Scan for the cell matching the given text and deliver its (x, y) coordinate at center. 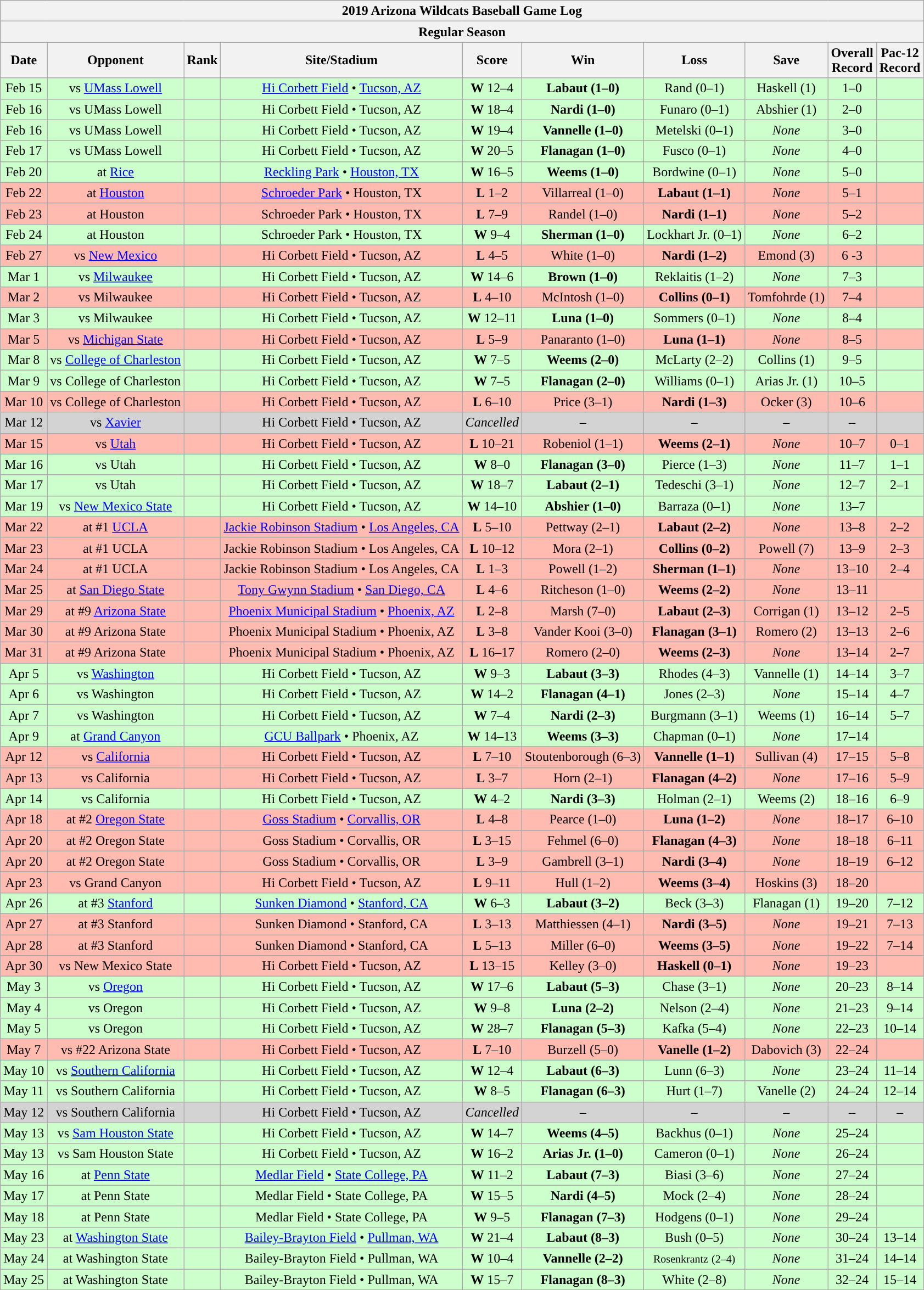
Mar 25 (24, 590)
Brown (1–0) (583, 276)
Nardi (2–3) (583, 715)
L 3–8 (492, 632)
Score (492, 60)
Apr 14 (24, 799)
9–14 (900, 1008)
19–22 (852, 945)
Hoskins (3) (786, 882)
Win (583, 60)
Save (786, 60)
Chapman (0–1) (695, 736)
18–17 (852, 820)
Flanagan (3–1) (695, 632)
Marsh (7–0) (583, 611)
8–5 (852, 339)
W 18–7 (492, 485)
Weems (2–0) (583, 360)
6–11 (900, 840)
Luna (1–1) (695, 339)
W 14–2 (492, 694)
12–7 (852, 485)
Gambrell (3–1) (583, 861)
May 18 (24, 1216)
W 16–5 (492, 172)
6–2 (852, 234)
Labaut (1–1) (695, 193)
10–14 (900, 1029)
Weems (2) (786, 799)
L 7–9 (492, 214)
Nardi (3–5) (695, 924)
Cameron (0–1) (695, 1154)
L 5–13 (492, 945)
vs New Mexico (115, 255)
Mar 23 (24, 548)
W 7–4 (492, 715)
Date (24, 60)
W 14–7 (492, 1133)
Vander Kooi (3–0) (583, 632)
2–0 (852, 109)
8–4 (852, 318)
Flanagan (1) (786, 903)
W 9–3 (492, 674)
Burgmann (3–1) (695, 715)
Vannelle (1–1) (695, 757)
Jones (2–3) (695, 694)
Luna (2–2) (583, 1008)
L 9–11 (492, 882)
Rhodes (4–3) (695, 674)
Labaut (8–3) (583, 1237)
18–20 (852, 882)
Weems (3–4) (695, 882)
Horn (2–1) (583, 778)
Tony Gwynn Stadium • San Diego, CA (341, 590)
W 11–2 (492, 1175)
W 14–6 (492, 276)
Mar 5 (24, 339)
13–13 (852, 632)
Nardi (3–4) (695, 861)
Pettway (2–1) (583, 527)
L 3–13 (492, 924)
Flanagan (4–2) (695, 778)
Fusco (0–1) (695, 151)
Flanagan (6–3) (583, 1091)
L 5–9 (492, 339)
Mar 9 (24, 381)
Sherman (1–0) (583, 234)
18–16 (852, 799)
Romero (2–0) (583, 653)
5–9 (900, 778)
Feb 15 (24, 88)
22–23 (852, 1029)
vs Michigan State (115, 339)
Weems (3–5) (695, 945)
Funaro (0–1) (695, 109)
May 10 (24, 1070)
Bush (0–5) (695, 1237)
Chase (3–1) (695, 987)
Pac-12Record (900, 60)
Mar 8 (24, 360)
May 5 (24, 1029)
W 4–2 (492, 799)
Site/Stadium (341, 60)
Vanelle (2) (786, 1091)
L 13–15 (492, 966)
Villarreal (1–0) (583, 193)
28–24 (852, 1196)
McIntosh (1–0) (583, 298)
Kafka (5–4) (695, 1029)
Mar 30 (24, 632)
Beck (3–3) (695, 903)
Feb 27 (24, 255)
Feb 24 (24, 234)
W 8–0 (492, 464)
Mar 15 (24, 444)
Weems (2–1) (695, 444)
Nardi (1–1) (695, 214)
4–7 (900, 694)
Feb 20 (24, 172)
Rand (0–1) (695, 88)
L 2–8 (492, 611)
White (1–0) (583, 255)
Arias Jr. (1–0) (583, 1154)
29–24 (852, 1216)
17–16 (852, 778)
at Grand Canyon (115, 736)
Apr 12 (24, 757)
Collins (0–2) (695, 548)
Mar 31 (24, 653)
Labaut (6–3) (583, 1070)
24–24 (852, 1091)
11–14 (900, 1070)
Randel (1–0) (583, 214)
31–24 (852, 1258)
Tomfohrde (1) (786, 298)
Flanagan (3–0) (583, 464)
W 10–4 (492, 1258)
Regular Season (462, 32)
2019 Arizona Wildcats Baseball Game Log (462, 11)
Sullivan (4) (786, 757)
Mar 29 (24, 611)
McLarty (2–2) (695, 360)
27–24 (852, 1175)
2–3 (900, 548)
White (2–8) (695, 1280)
W 15–5 (492, 1196)
18–18 (852, 840)
23–24 (852, 1070)
6 -3 (852, 255)
Barraza (0–1) (695, 506)
Haskell (1) (786, 88)
Flanagan (5–3) (583, 1029)
Pierce (1–3) (695, 464)
Nelson (2–4) (695, 1008)
7–14 (900, 945)
7–13 (900, 924)
L 10–12 (492, 548)
25–24 (852, 1133)
Flanagan (1–0) (583, 151)
Feb 22 (24, 193)
Weems (2–2) (695, 590)
Weems (1) (786, 715)
Reklaitis (1–2) (695, 276)
19–23 (852, 966)
W 9–8 (492, 1008)
May 16 (24, 1175)
Holman (2–1) (695, 799)
at San Diego State (115, 590)
Labaut (2–2) (695, 527)
Arias Jr. (1) (786, 381)
W 6–3 (492, 903)
Vannelle (1) (786, 674)
W 16–2 (492, 1154)
Labaut (1–0) (583, 88)
Opponent (115, 60)
Mar 16 (24, 464)
1–0 (852, 88)
Stoutenborough (6–3) (583, 757)
May 12 (24, 1112)
Williams (0–1) (695, 381)
Collins (1) (786, 360)
32–24 (852, 1280)
Flanagan (8–3) (583, 1280)
Metelski (0–1) (695, 130)
Powell (7) (786, 548)
Fehmel (6–0) (583, 840)
W 9–5 (492, 1216)
L 4–6 (492, 590)
Sommers (0–1) (695, 318)
May 3 (24, 987)
4–0 (852, 151)
Vannelle (1–0) (583, 130)
13–8 (852, 527)
20–23 (852, 987)
Biasi (3–6) (695, 1175)
Miller (6–0) (583, 945)
Nardi (1–2) (695, 255)
at Rice (115, 172)
2–1 (900, 485)
Collins (0–1) (695, 298)
Lockhart Jr. (0–1) (695, 234)
W 28–7 (492, 1029)
10–5 (852, 381)
Apr 6 (24, 694)
Pearce (1–0) (583, 820)
Panaranto (1–0) (583, 339)
Kelley (3–0) (583, 966)
May 7 (24, 1050)
W 12–11 (492, 318)
2–5 (900, 611)
16–14 (852, 715)
Powell (1–2) (583, 569)
Mar 24 (24, 569)
10–6 (852, 402)
2–6 (900, 632)
Corrigan (1) (786, 611)
18–19 (852, 861)
9–5 (852, 360)
W 20–5 (492, 151)
19–20 (852, 903)
Vannelle (2–2) (583, 1258)
W 8–5 (492, 1091)
Rank (202, 60)
Labaut (3–3) (583, 674)
Apr 13 (24, 778)
3–0 (852, 130)
Mar 12 (24, 423)
Mar 3 (24, 318)
13–11 (852, 590)
5–1 (852, 193)
Burzell (5–0) (583, 1050)
Emond (3) (786, 255)
2–7 (900, 653)
Romero (2) (786, 632)
Apr 30 (24, 966)
Labaut (2–1) (583, 485)
L 16–17 (492, 653)
vs Grand Canyon (115, 882)
W 17–6 (492, 987)
Flanagan (7–3) (583, 1216)
vs #22 Arizona State (115, 1050)
L 3–15 (492, 840)
Abshier (1–0) (583, 506)
2–2 (900, 527)
L 3–7 (492, 778)
Flanagan (2–0) (583, 381)
W 15–7 (492, 1280)
Labaut (5–3) (583, 987)
Nardi (1–3) (695, 402)
Apr 27 (24, 924)
Feb 23 (24, 214)
30–24 (852, 1237)
W 18–4 (492, 109)
May 25 (24, 1280)
5–8 (900, 757)
Mar 10 (24, 402)
Luna (1–2) (695, 820)
Robeniol (1–1) (583, 444)
Apr 18 (24, 820)
May 24 (24, 1258)
May 23 (24, 1237)
Hull (1–2) (583, 882)
5–0 (852, 172)
Weems (3–3) (583, 736)
Backhus (0–1) (695, 1133)
Matthiessen (4–1) (583, 924)
13–10 (852, 569)
7–4 (852, 298)
19–21 (852, 924)
Nardi (3–3) (583, 799)
11–7 (852, 464)
Apr 7 (24, 715)
Rosenkrantz (2–4) (695, 1258)
Apr 23 (24, 882)
Luna (1–0) (583, 318)
Abshier (1) (786, 109)
Labaut (2–3) (695, 611)
5–7 (900, 715)
Vanelle (1–2) (695, 1050)
W 14–13 (492, 736)
L 4–8 (492, 820)
17–15 (852, 757)
8–14 (900, 987)
Mar 1 (24, 276)
Reckling Park • Houston, TX (341, 172)
Labaut (7–3) (583, 1175)
13–12 (852, 611)
6–12 (900, 861)
Price (3–1) (583, 402)
May 17 (24, 1196)
Haskell (0–1) (695, 966)
Dabovich (3) (786, 1050)
Mar 17 (24, 485)
Sherman (1–1) (695, 569)
Weems (2–3) (695, 653)
L 10–21 (492, 444)
Ocker (3) (786, 402)
L 3–9 (492, 861)
L 5–10 (492, 527)
7–3 (852, 276)
May 4 (24, 1008)
Flanagan (4–1) (583, 694)
Apr 9 (24, 736)
2–4 (900, 569)
13–7 (852, 506)
Weems (1–0) (583, 172)
L 4–5 (492, 255)
W 19–4 (492, 130)
GCU Ballpark • Phoenix, AZ (341, 736)
Hurt (1–7) (695, 1091)
Flanagan (4–3) (695, 840)
May 11 (24, 1091)
Weems (4–5) (583, 1133)
L 1–2 (492, 193)
Mar 2 (24, 298)
7–12 (900, 903)
6–10 (900, 820)
Apr 28 (24, 945)
13–9 (852, 548)
OverallRecord (852, 60)
Nardi (4–5) (583, 1196)
Apr 5 (24, 674)
Mar 22 (24, 527)
Mar 19 (24, 506)
Mock (2–4) (695, 1196)
0–1 (900, 444)
22–24 (852, 1050)
6–9 (900, 799)
Mora (2–1) (583, 548)
1–1 (900, 464)
L 4–10 (492, 298)
W 21–4 (492, 1237)
L 1–3 (492, 569)
12–14 (900, 1091)
Bordwine (0–1) (695, 172)
Nardi (1–0) (583, 109)
Loss (695, 60)
L 6–10 (492, 402)
Feb 17 (24, 151)
W 9–4 (492, 234)
5–2 (852, 214)
Lunn (6–3) (695, 1070)
Labaut (3–2) (583, 903)
10–7 (852, 444)
W 14–10 (492, 506)
3–7 (900, 674)
Ritcheson (1–0) (583, 590)
vs Xavier (115, 423)
Tedeschi (3–1) (695, 485)
17–14 (852, 736)
Apr 26 (24, 903)
21–23 (852, 1008)
Hodgens (0–1) (695, 1216)
26–24 (852, 1154)
